For the text-containing cell, return its midpoint in (x, y) coordinate format. 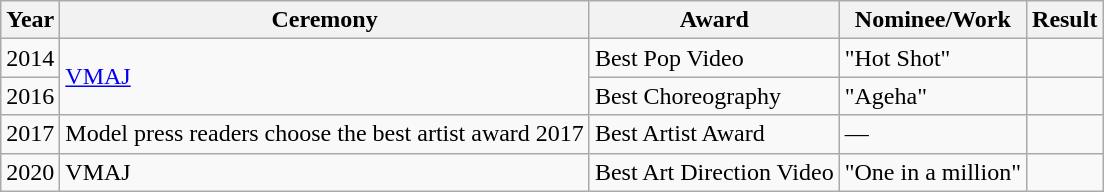
2020 (30, 172)
Best Art Direction Video (714, 172)
2014 (30, 58)
Model press readers choose the best artist award 2017 (325, 134)
Ceremony (325, 20)
2016 (30, 96)
"Ageha" (932, 96)
Best Artist Award (714, 134)
— (932, 134)
Nominee/Work (932, 20)
Award (714, 20)
Best Pop Video (714, 58)
Best Choreography (714, 96)
2017 (30, 134)
"One in a million" (932, 172)
Year (30, 20)
Result (1065, 20)
"Hot Shot" (932, 58)
